From the cell containing the given text, extract its center point as (X, Y) coordinate. 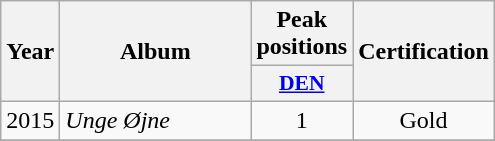
Year (30, 52)
1 (302, 120)
Certification (424, 52)
Gold (424, 120)
Peak positions (302, 34)
Unge Øjne (156, 120)
2015 (30, 120)
DEN (302, 84)
Album (156, 52)
